Provide the (X, Y) coordinate of the cell's center where the given text is located.  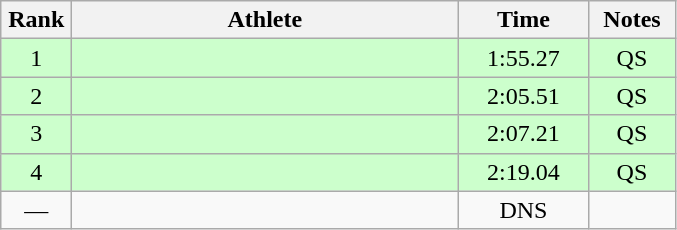
Rank (36, 20)
2:07.21 (524, 134)
3 (36, 134)
1:55.27 (524, 58)
— (36, 210)
2:05.51 (524, 96)
Athlete (265, 20)
2 (36, 96)
4 (36, 172)
Notes (632, 20)
DNS (524, 210)
1 (36, 58)
2:19.04 (524, 172)
Time (524, 20)
